Find where the given text appears and provide that cell's center as (x, y) coordinate. 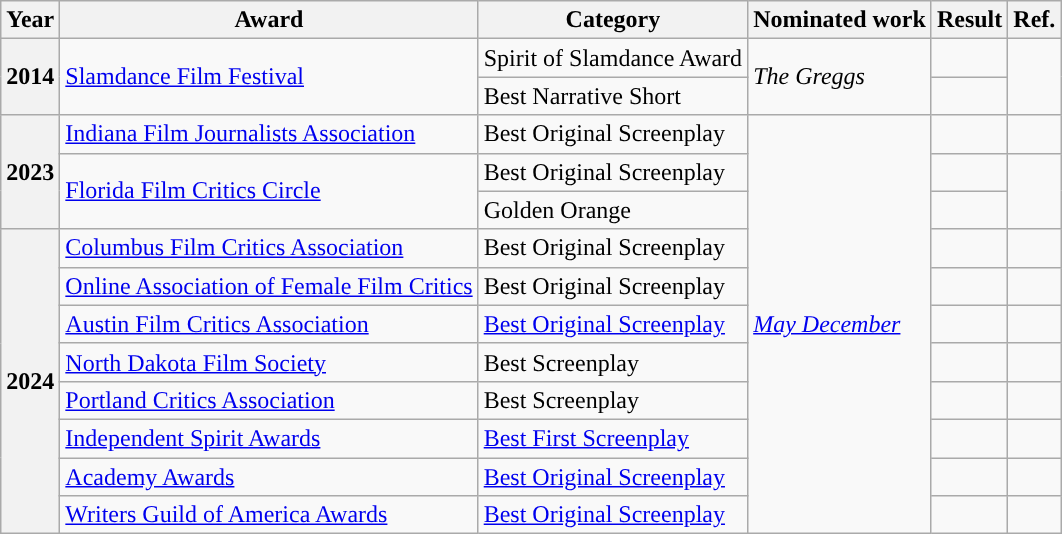
Award (269, 20)
Columbus Film Critics Association (269, 248)
Nominated work (840, 20)
Category (612, 20)
Best First Screenplay (612, 438)
Year (30, 20)
Result (969, 20)
North Dakota Film Society (269, 362)
Slamdance Film Festival (269, 77)
Spirit of Slamdance Award (612, 58)
2023 (30, 172)
Indiana Film Journalists Association (269, 134)
Ref. (1034, 20)
Academy Awards (269, 477)
Independent Spirit Awards (269, 438)
The Greggs (840, 77)
2024 (30, 381)
Best Narrative Short (612, 96)
2014 (30, 77)
Online Association of Female Film Critics (269, 286)
Portland Critics Association (269, 400)
Austin Film Critics Association (269, 324)
Golden Orange (612, 210)
Florida Film Critics Circle (269, 191)
May December (840, 324)
Writers Guild of America Awards (269, 515)
